Return (X, Y) of the center of cell containing provided text 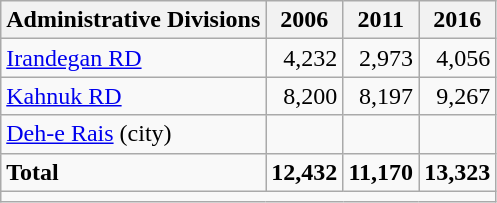
12,432 (304, 172)
8,197 (381, 96)
2006 (304, 20)
Deh-e Rais (city) (134, 134)
Total (134, 172)
9,267 (458, 96)
Administrative Divisions (134, 20)
8,200 (304, 96)
4,056 (458, 58)
2016 (458, 20)
2011 (381, 20)
13,323 (458, 172)
Kahnuk RD (134, 96)
4,232 (304, 58)
2,973 (381, 58)
Irandegan RD (134, 58)
11,170 (381, 172)
